Determine the [x, y] coordinate at the center of the cell enclosing the given text.  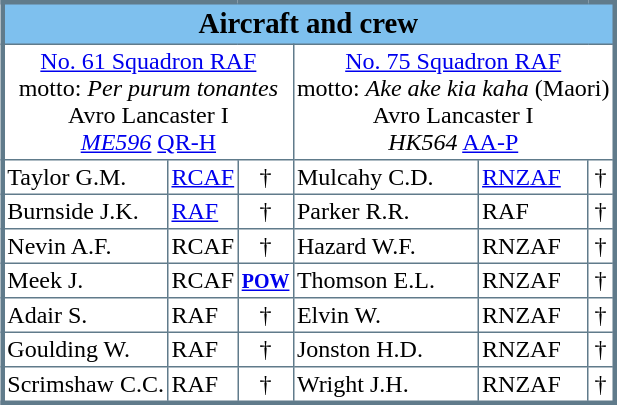
Parker R.R. [386, 211]
Aircraft and crew [308, 23]
No. 61 Squadron RAFmotto: Per purum tonantesAvro Lancaster IME596 QR-H [148, 102]
Elvin W. [386, 315]
POW [266, 280]
Hazard W.F. [386, 246]
Adair S. [85, 315]
Meek J. [85, 280]
Jonston H.D. [386, 349]
Thomson E.L. [386, 280]
Wright J.H. [386, 385]
Mulcahy C.D. [386, 177]
No. 75 Squadron RAFmotto: Ake ake kia kaha (Maori)Avro Lancaster IHK564 AA-P [454, 102]
Goulding W. [85, 349]
Nevin A.F. [85, 246]
Burnside J.K. [85, 211]
Taylor G.M. [85, 177]
Scrimshaw C.C. [85, 385]
